From the cell containing the given text, extract its center point as [X, Y] coordinate. 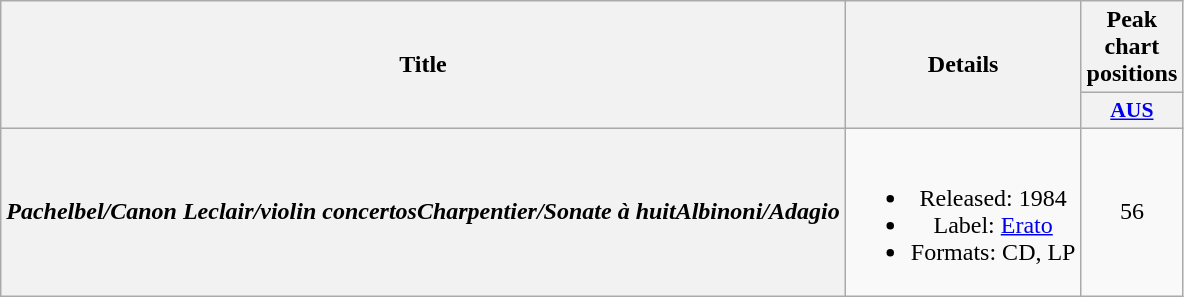
Released: 1984Label: EratoFormats: CD, LP [963, 212]
Details [963, 65]
Pachelbel/Canon Leclair/violin concertosCharpentier/Sonate à huitAlbinoni/Adagio [423, 212]
56 [1132, 212]
AUS [1132, 111]
Title [423, 65]
Peak chart positions [1132, 47]
